Find where the given text appears and provide that cell's center as (x, y) coordinate. 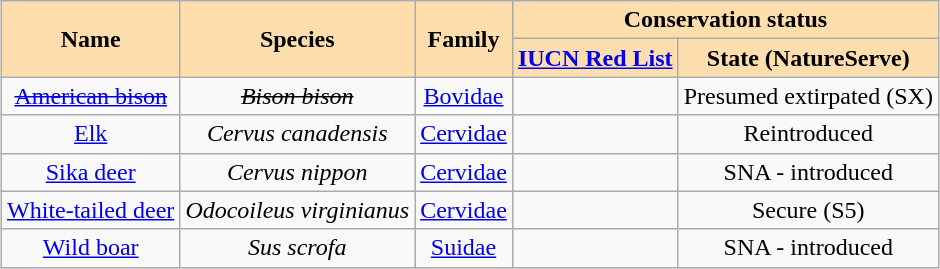
Secure (S5) (808, 210)
IUCN Red List (595, 58)
Sus scrofa (298, 248)
State (NatureServe) (808, 58)
Reintroduced (808, 134)
Species (298, 39)
Bovidae (464, 96)
Cervus nippon (298, 172)
Cervus canadensis (298, 134)
Elk (91, 134)
Conservation status (725, 20)
White-tailed deer (91, 210)
Family (464, 39)
Suidae (464, 248)
Presumed extirpated (SX) (808, 96)
Odocoileus virginianus (298, 210)
Name (91, 39)
Sika deer (91, 172)
American bison (91, 96)
Bison bison (298, 96)
Wild boar (91, 248)
